Identify which cell holds the provided text, then report its (X, Y) central coordinate. 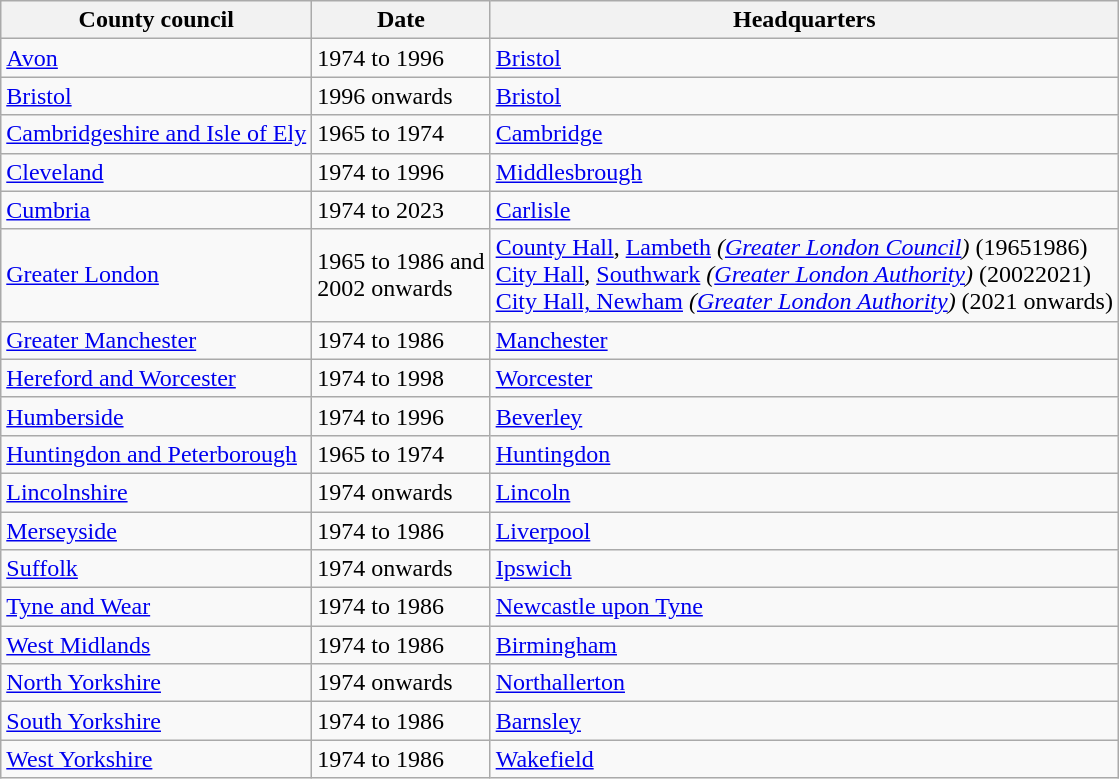
Tyne and Wear (156, 607)
Newcastle upon Tyne (804, 607)
Carlisle (804, 210)
Headquarters (804, 20)
Merseyside (156, 531)
Wakefield (804, 759)
Manchester (804, 340)
Beverley (804, 416)
West Midlands (156, 645)
Middlesbrough (804, 172)
Worcester (804, 378)
1965 to 1986 and2002 onwards (401, 275)
North Yorkshire (156, 683)
West Yorkshire (156, 759)
Avon (156, 58)
Greater Manchester (156, 340)
Lincolnshire (156, 492)
1974 to 2023 (401, 210)
Humberside (156, 416)
Northallerton (804, 683)
Huntingdon (804, 454)
1996 onwards (401, 96)
County council (156, 20)
Cumbria (156, 210)
Hereford and Worcester (156, 378)
Liverpool (804, 531)
Barnsley (804, 721)
Huntingdon and Peterborough (156, 454)
Date (401, 20)
Cleveland (156, 172)
Birmingham (804, 645)
Cambridgeshire and Isle of Ely (156, 134)
Greater London (156, 275)
Suffolk (156, 569)
Lincoln (804, 492)
Cambridge (804, 134)
1974 to 1998 (401, 378)
Ipswich (804, 569)
South Yorkshire (156, 721)
